Locate the cell with the specified text and output its [X, Y] center coordinate. 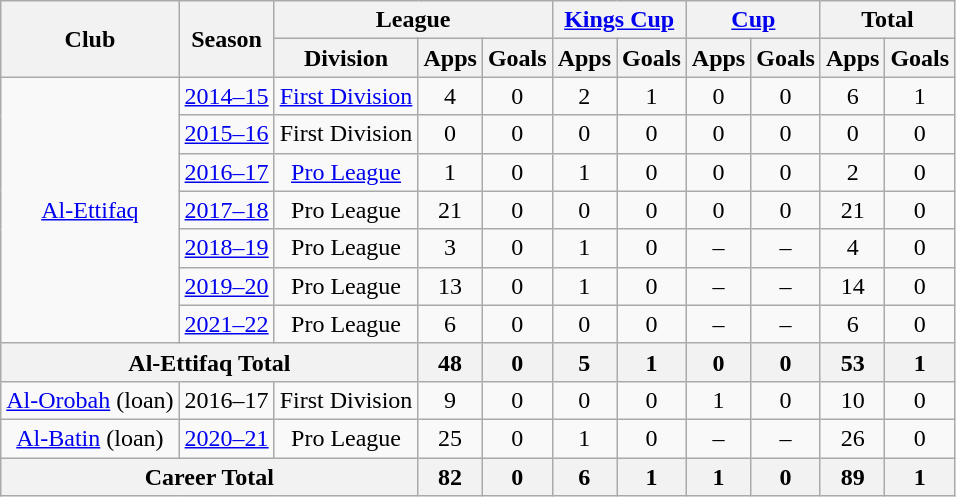
2015–16 [226, 134]
3 [450, 248]
2021–22 [226, 324]
Cup [753, 20]
Al-Batin (loan) [90, 438]
Kings Cup [619, 20]
2014–15 [226, 96]
2019–20 [226, 286]
2017–18 [226, 210]
Club [90, 39]
13 [450, 286]
Season [226, 39]
26 [852, 438]
League [413, 20]
14 [852, 286]
25 [450, 438]
2018–19 [226, 248]
5 [584, 362]
2020–21 [226, 438]
48 [450, 362]
9 [450, 400]
89 [852, 477]
82 [450, 477]
Al-Ettifaq Total [210, 362]
Division [346, 58]
Total [887, 20]
Al-Orobah (loan) [90, 400]
53 [852, 362]
10 [852, 400]
Al-Ettifaq [90, 210]
Career Total [210, 477]
